From the cell containing the given text, extract its center point as [x, y] coordinate. 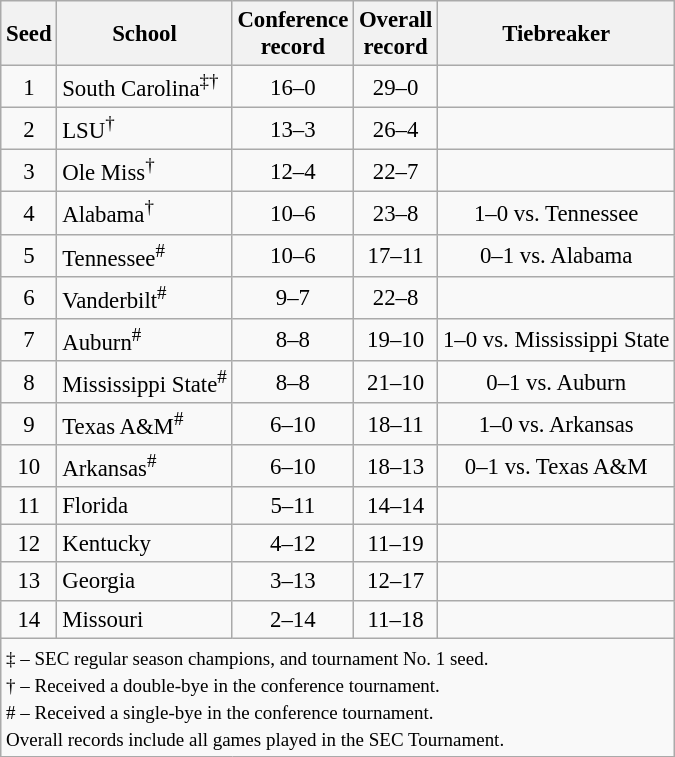
23–8 [396, 213]
Texas A&M# [144, 424]
8 [29, 382]
3 [29, 171]
Seed [29, 34]
Missouri [144, 619]
1–0 vs. Tennessee [556, 213]
1–0 vs. Arkansas [556, 424]
7 [29, 340]
18–13 [396, 466]
Mississippi State# [144, 382]
0–1 vs. Texas A&M [556, 466]
5 [29, 255]
2 [29, 129]
6 [29, 297]
26–4 [396, 129]
Ole Miss† [144, 171]
Tiebreaker [556, 34]
13–3 [293, 129]
16–0 [293, 87]
22–8 [396, 297]
13 [29, 582]
Kentucky [144, 544]
17–11 [396, 255]
9–7 [293, 297]
5–11 [293, 506]
0–1 vs. Alabama [556, 255]
4–12 [293, 544]
Georgia [144, 582]
School [144, 34]
29–0 [396, 87]
Alabama† [144, 213]
11–19 [396, 544]
11–18 [396, 619]
22–7 [396, 171]
9 [29, 424]
Arkansas# [144, 466]
Conferencerecord [293, 34]
Vanderbilt# [144, 297]
Overallrecord [396, 34]
0–1 vs. Auburn [556, 382]
21–10 [396, 382]
12 [29, 544]
10 [29, 466]
19–10 [396, 340]
12–4 [293, 171]
Auburn# [144, 340]
2–14 [293, 619]
11 [29, 506]
Tennessee# [144, 255]
4 [29, 213]
14 [29, 619]
12–17 [396, 582]
Florida [144, 506]
1 [29, 87]
South Carolina‡† [144, 87]
18–11 [396, 424]
LSU† [144, 129]
14–14 [396, 506]
3–13 [293, 582]
1–0 vs. Mississippi State [556, 340]
